Determine the [x, y] coordinate at the center of the cell enclosing the given text.  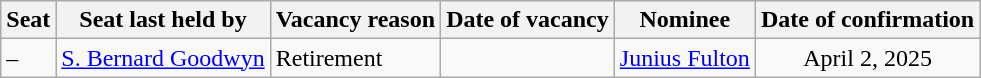
Junius Fulton [684, 58]
April 2, 2025 [867, 58]
S. Bernard Goodwyn [163, 58]
Seat last held by [163, 20]
Date of vacancy [528, 20]
– [28, 58]
Vacancy reason [355, 20]
Retirement [355, 58]
Date of confirmation [867, 20]
Nominee [684, 20]
Seat [28, 20]
